Pinpoint the cell where the given text exists, returning its (X, Y) midpoint coordinate. 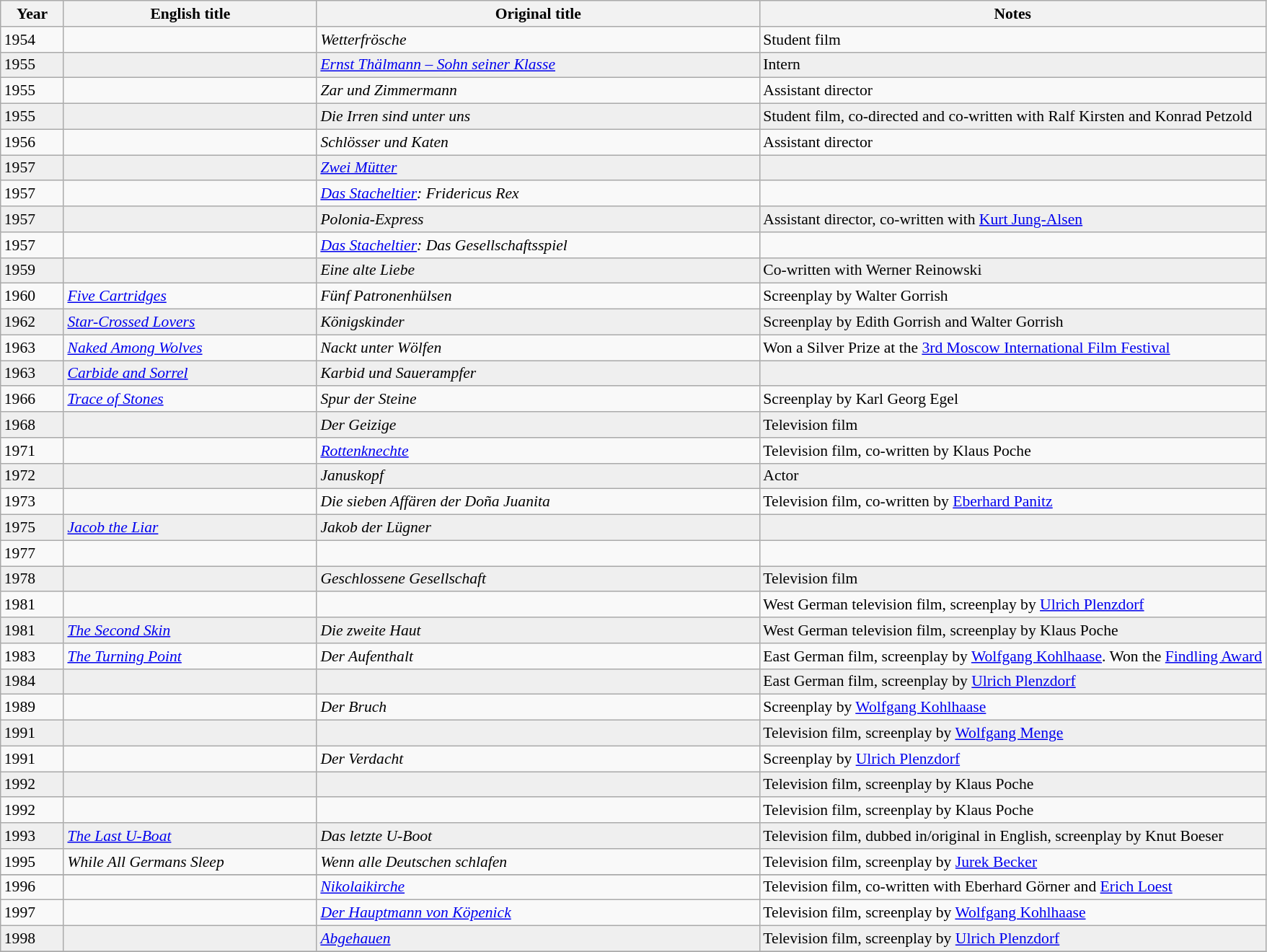
1956 (32, 142)
Januskopf (538, 476)
1993 (32, 836)
1977 (32, 553)
Wenn alle Deutschen schlafen (538, 862)
East German film, screenplay by Wolfgang Kohlhaase. Won the Findling Award (1012, 656)
Student film (1012, 40)
1960 (32, 296)
Student film, co-directed and co-written with Ralf Kirsten and Konrad Petzold (1012, 117)
Actor (1012, 476)
Fünf Patronenhülsen (538, 296)
1962 (32, 322)
Königskinder (538, 322)
Television film, co-written by Eberhard Panitz (1012, 502)
Won a Silver Prize at the 3rd Moscow International Film Festival (1012, 348)
Der Hauptmann von Köpenick (538, 913)
Das Stacheltier: Das Gesellschaftsspiel (538, 245)
Assistant director, co-written with Kurt Jung-Alsen (1012, 219)
Intern (1012, 65)
1984 (32, 682)
Spur der Steine (538, 400)
The Last U-Boat (190, 836)
Screenplay by Edith Gorrish and Walter Gorrish (1012, 322)
Year (32, 14)
1978 (32, 579)
1971 (32, 451)
The Turning Point (190, 656)
The Second Skin (190, 630)
Television film, screenplay by Jurek Becker (1012, 862)
West German television film, screenplay by Ulrich Plenzdorf (1012, 605)
1995 (32, 862)
Naked Among Wolves (190, 348)
Television film, screenplay by Ulrich Plenzdorf (1012, 939)
Television film, screenplay by Wolfgang Menge (1012, 733)
Star-Crossed Lovers (190, 322)
Jacob the Liar (190, 528)
1998 (32, 939)
1966 (32, 400)
Abgehauen (538, 939)
Zar und Zimmermann (538, 91)
Der Geizige (538, 425)
Jakob der Lügner (538, 528)
Rottenknechte (538, 451)
Screenplay by Wolfgang Kohlhaase (1012, 708)
Nikolaikirche (538, 887)
Die sieben Affären der Doña Juanita (538, 502)
Television film, co-written with Eberhard Görner and Erich Loest (1012, 887)
1996 (32, 887)
Geschlossene Gesellschaft (538, 579)
Screenplay by Walter Gorrish (1012, 296)
Der Bruch (538, 708)
Co-written with Werner Reinowski (1012, 270)
Trace of Stones (190, 400)
Screenplay by Karl Georg Egel (1012, 400)
Polonia-Express (538, 219)
1973 (32, 502)
Die Irren sind unter uns (538, 117)
English title (190, 14)
Das letzte U-Boot (538, 836)
1975 (32, 528)
Schlösser und Katen (538, 142)
Ernst Thälmann – Sohn seiner Klasse (538, 65)
1989 (32, 708)
Der Verdacht (538, 759)
Nackt unter Wölfen (538, 348)
Television film, co-written by Klaus Poche (1012, 451)
Wetterfrösche (538, 40)
1968 (32, 425)
West German television film, screenplay by Klaus Poche (1012, 630)
1959 (32, 270)
1972 (32, 476)
Der Aufenthalt (538, 656)
1954 (32, 40)
Carbide and Sorrel (190, 374)
1983 (32, 656)
Five Cartridges (190, 296)
Screenplay by Ulrich Plenzdorf (1012, 759)
Eine alte Liebe (538, 270)
Television film, screenplay by Wolfgang Kohlhaase (1012, 913)
Television film, dubbed in/original in English, screenplay by Knut Boeser (1012, 836)
Karbid und Sauerampfer (538, 374)
Die zweite Haut (538, 630)
Original title (538, 14)
Das Stacheltier: Fridericus Rex (538, 194)
East German film, screenplay by Ulrich Plenzdorf (1012, 682)
While All Germans Sleep (190, 862)
Zwei Mütter (538, 168)
1997 (32, 913)
Notes (1012, 14)
